Locate the cell with the specified text and output its [x, y] center coordinate. 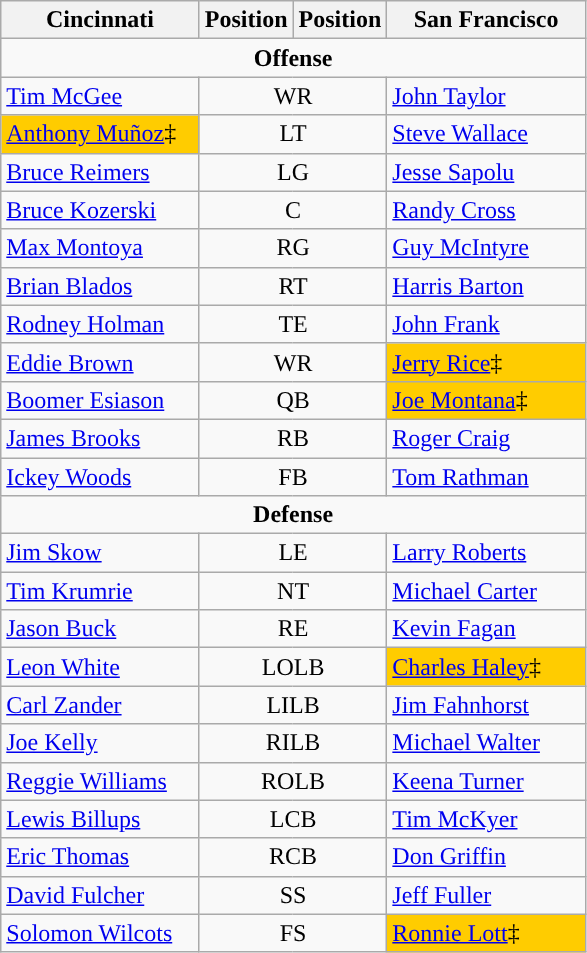
LE [293, 553]
Eddie Brown [100, 362]
Bruce Reimers [100, 172]
Lewis Billups [100, 819]
LILB [293, 705]
Jeff Fuller [486, 895]
Ronnie Lott‡ [486, 933]
Keena Turner [486, 781]
LT [293, 134]
Kevin Fagan [486, 629]
Boomer Esiason [100, 400]
ROLB [293, 781]
Brian Blados [100, 286]
Jesse Sapolu [486, 172]
Michael Walter [486, 743]
LG [293, 172]
TE [293, 324]
Tom Rathman [486, 477]
Cincinnati [100, 20]
Harris Barton [486, 286]
SS [293, 895]
Randy Cross [486, 210]
Jerry Rice‡ [486, 362]
Max Montoya [100, 248]
RT [293, 286]
C [293, 210]
QB [293, 400]
Joe Montana‡ [486, 400]
Eric Thomas [100, 857]
Steve Wallace [486, 134]
Tim McGee [100, 96]
Guy McIntyre [486, 248]
Michael Carter [486, 591]
San Francisco [486, 20]
Leon White [100, 667]
Ickey Woods [100, 477]
Joe Kelly [100, 743]
RG [293, 248]
Jason Buck [100, 629]
Defense [294, 515]
Larry Roberts [486, 553]
FS [293, 933]
Rodney Holman [100, 324]
Bruce Kozerski [100, 210]
RE [293, 629]
Reggie Williams [100, 781]
Charles Haley‡ [486, 667]
NT [293, 591]
Jim Fahnhorst [486, 705]
Offense [294, 58]
RCB [293, 857]
James Brooks [100, 438]
John Frank [486, 324]
RB [293, 438]
David Fulcher [100, 895]
Don Griffin [486, 857]
Anthony Muñoz‡ [100, 134]
John Taylor [486, 96]
RILB [293, 743]
Tim Krumrie [100, 591]
Tim McKyer [486, 819]
LOLB [293, 667]
Roger Craig [486, 438]
LCB [293, 819]
Solomon Wilcots [100, 933]
FB [293, 477]
Carl Zander [100, 705]
Jim Skow [100, 553]
